For the text-containing cell, return its midpoint in (x, y) coordinate format. 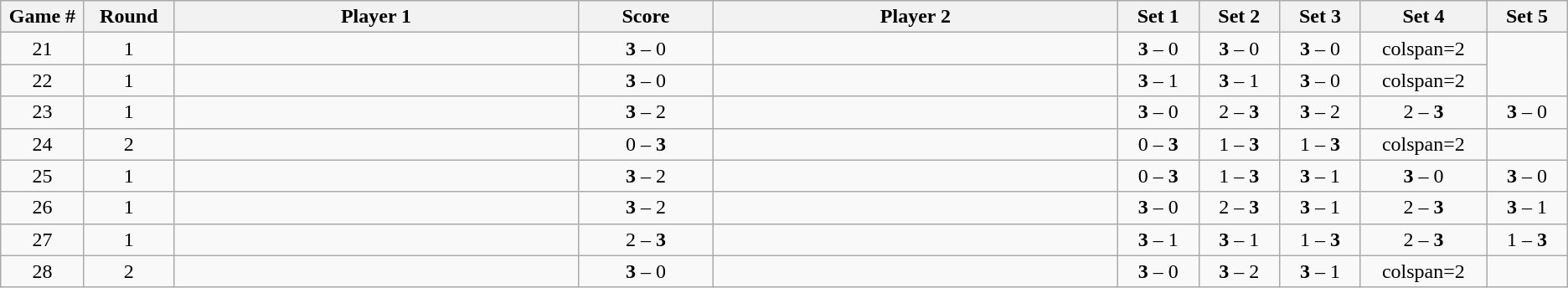
25 (42, 176)
Set 2 (1240, 17)
21 (42, 49)
22 (42, 80)
23 (42, 112)
Set 5 (1528, 17)
Player 2 (915, 17)
Set 3 (1320, 17)
27 (42, 239)
Player 1 (377, 17)
28 (42, 271)
26 (42, 208)
Round (129, 17)
24 (42, 144)
Score (645, 17)
Game # (42, 17)
Set 1 (1158, 17)
Set 4 (1423, 17)
